Identify which cell holds the provided text, then report its (x, y) central coordinate. 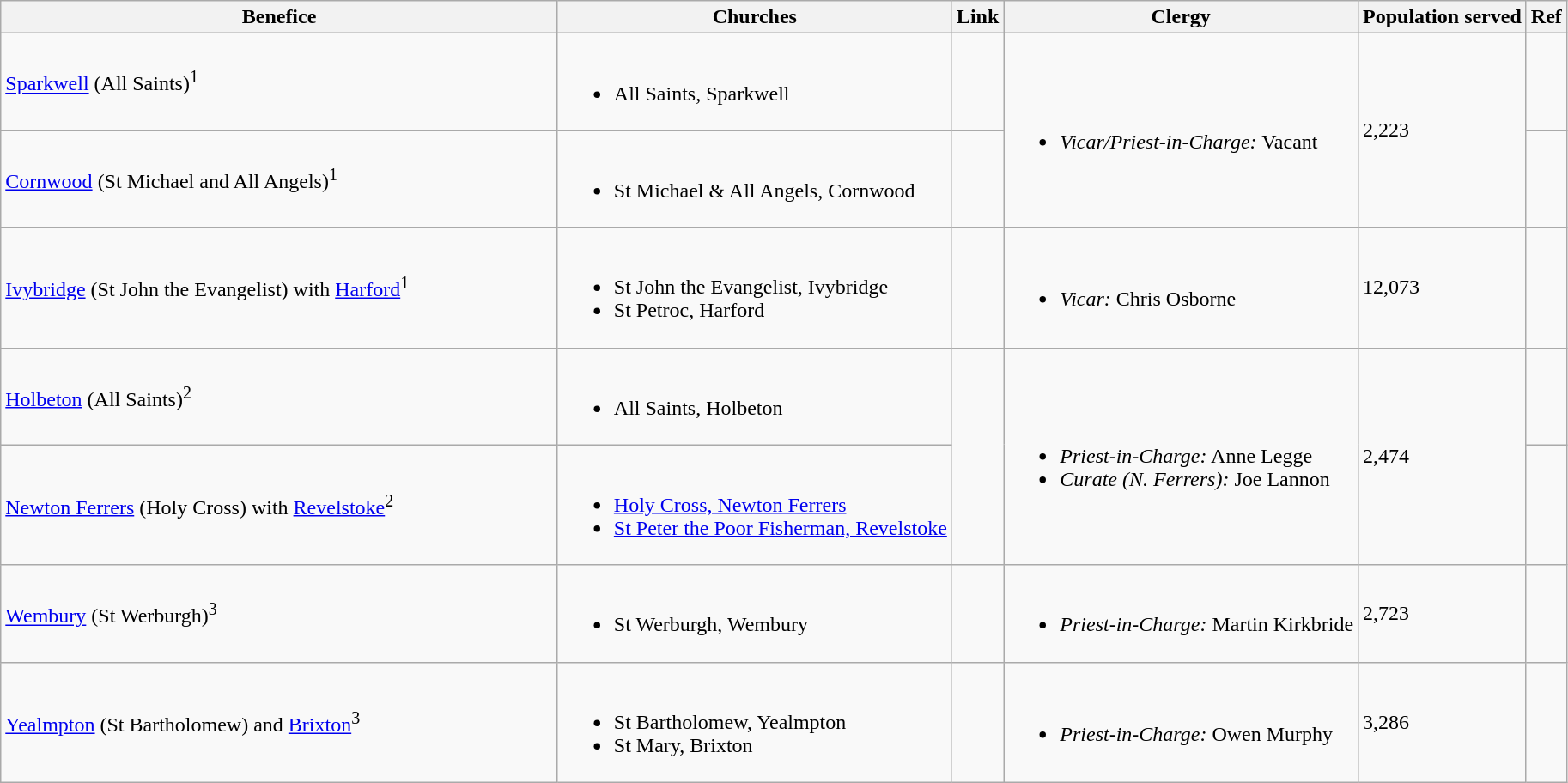
Ref (1546, 17)
Clergy (1182, 17)
2,723 (1443, 613)
Sparkwell (All Saints)1 (280, 82)
Vicar: Chris Osborne (1182, 288)
St Bartholomew, YealmptonSt Mary, Brixton (754, 722)
Yealmpton (St Bartholomew) and Brixton3 (280, 722)
2,474 (1443, 457)
Cornwood (St Michael and All Angels)1 (280, 179)
Priest-in-Charge: Martin Kirkbride (1182, 613)
Holy Cross, Newton FerrersSt Peter the Poor Fisherman, Revelstoke (754, 505)
2,223 (1443, 130)
Population served (1443, 17)
Churches (754, 17)
Priest-in-Charge: Anne LeggeCurate (N. Ferrers): Joe Lannon (1182, 457)
St Werburgh, Wembury (754, 613)
Benefice (280, 17)
All Saints, Holbeton (754, 397)
St John the Evangelist, IvybridgeSt Petroc, Harford (754, 288)
Ivybridge (St John the Evangelist) with Harford1 (280, 288)
Link (977, 17)
Vicar/Priest-in-Charge: Vacant (1182, 130)
St Michael & All Angels, Cornwood (754, 179)
All Saints, Sparkwell (754, 82)
12,073 (1443, 288)
3,286 (1443, 722)
Wembury (St Werburgh)3 (280, 613)
Holbeton (All Saints)2 (280, 397)
Newton Ferrers (Holy Cross) with Revelstoke2 (280, 505)
Priest-in-Charge: Owen Murphy (1182, 722)
